Extract the [x, y] coordinate from the center of the cell holding the provided text.  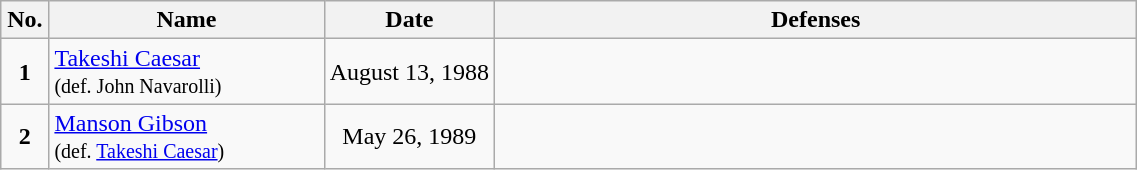
1 [25, 72]
Date [409, 20]
2 [25, 136]
No. [25, 20]
May 26, 1989 [409, 136]
Manson Gibson(def. Takeshi Caesar) [186, 136]
Defenses [816, 20]
Name [186, 20]
Takeshi Caesar(def. John Navarolli) [186, 72]
August 13, 1988 [409, 72]
